Extract the [X, Y] coordinate from the center of the cell holding the provided text.  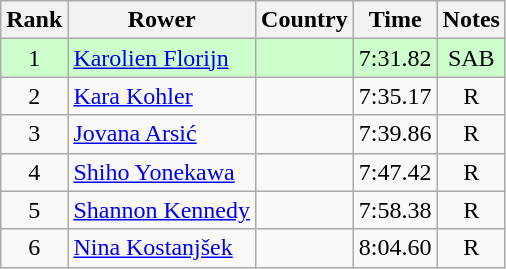
7:47.42 [395, 172]
Jovana Arsić [162, 134]
SAB [471, 58]
Country [305, 20]
4 [34, 172]
Shannon Kennedy [162, 210]
1 [34, 58]
5 [34, 210]
Time [395, 20]
7:58.38 [395, 210]
Kara Kohler [162, 96]
Rank [34, 20]
Karolien Florijn [162, 58]
Rower [162, 20]
7:35.17 [395, 96]
Notes [471, 20]
2 [34, 96]
6 [34, 248]
Nina Kostanjšek [162, 248]
8:04.60 [395, 248]
7:39.86 [395, 134]
3 [34, 134]
7:31.82 [395, 58]
Shiho Yonekawa [162, 172]
